Return the [x, y] coordinate for the center point of the cell that contains the specified text.  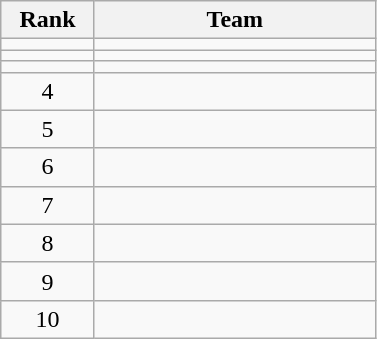
10 [48, 319]
5 [48, 129]
Team [234, 20]
Rank [48, 20]
8 [48, 243]
9 [48, 281]
4 [48, 91]
6 [48, 167]
7 [48, 205]
